Detect which cell encompasses the target text, then output its (x, y) center coordinate. 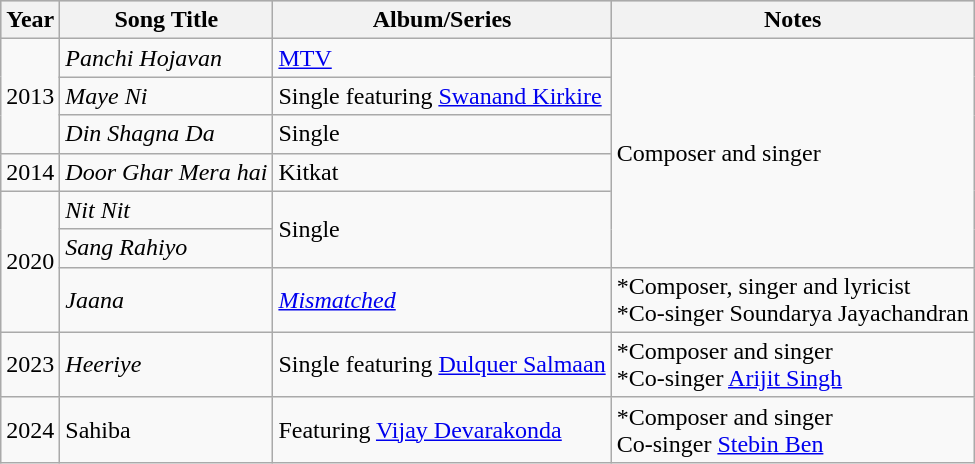
Notes (792, 20)
Panchi Hojavan (166, 58)
*Composer and singer *Co-singer Arijit Singh (792, 364)
Single featuring Dulquer Salmaan (442, 364)
Heeriye (166, 364)
Mismatched (442, 300)
2024 (30, 430)
*Composer and singerCo-singer Stebin Ben (792, 430)
2013 (30, 96)
2014 (30, 172)
2023 (30, 364)
Sahiba (166, 430)
Sang Rahiyo (166, 248)
2020 (30, 262)
Maye Ni (166, 96)
Jaana (166, 300)
Kitkat (442, 172)
Song Title (166, 20)
Year (30, 20)
Featuring Vijay Devarakonda (442, 430)
Single featuring Swanand Kirkire (442, 96)
*Composer, singer and lyricist*Co-singer Soundarya Jayachandran (792, 300)
Album/Series (442, 20)
Nit Nit (166, 210)
Din Shagna Da (166, 134)
MTV (442, 58)
Door Ghar Mera hai (166, 172)
Composer and singer (792, 153)
